Locate the cell with the specified text and output its [x, y] center coordinate. 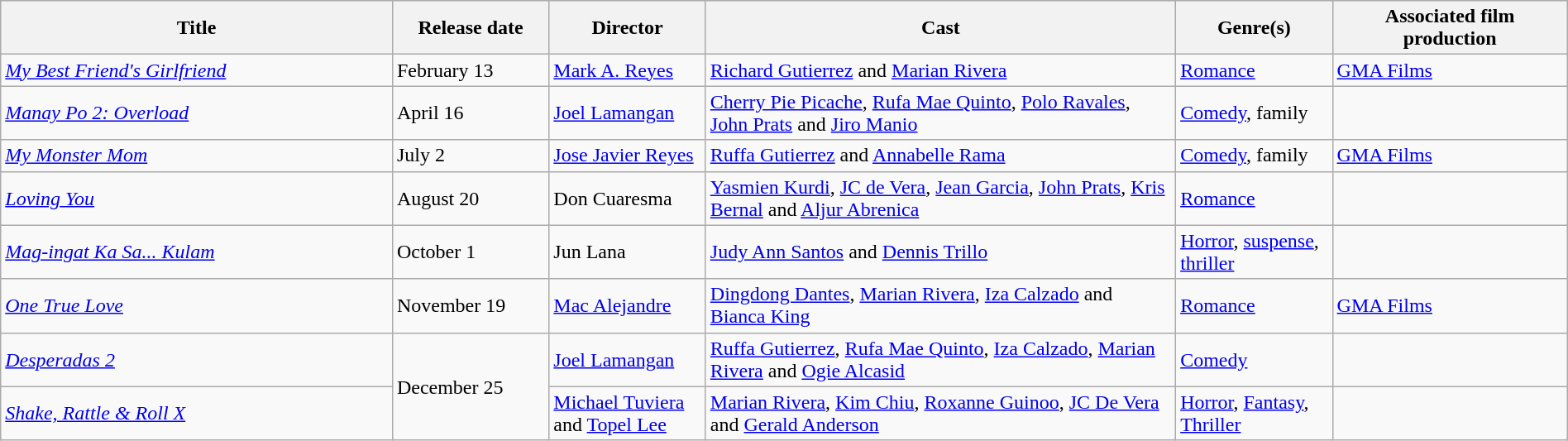
Horror, Fantasy, Thriller [1254, 414]
Genre(s) [1254, 28]
February 13 [470, 70]
Desperadas 2 [197, 359]
Marian Rivera, Kim Chiu, Roxanne Guinoo, JC De Vera and Gerald Anderson [940, 414]
Loving You [197, 199]
Comedy [1254, 359]
Shake, Rattle & Roll X [197, 414]
Manay Po 2: Overload [197, 113]
My Monster Mom [197, 156]
Associated film production [1450, 28]
April 16 [470, 113]
Dingdong Dantes, Marian Rivera, Iza Calzado and Bianca King [940, 306]
Judy Ann Santos and Dennis Trillo [940, 252]
Ruffa Gutierrez, Rufa Mae Quinto, Iza Calzado, Marian Rivera and Ogie Alcasid [940, 359]
Title [197, 28]
Yasmien Kurdi, JC de Vera, Jean Garcia, John Prats, Kris Bernal and Aljur Abrenica [940, 199]
Release date [470, 28]
August 20 [470, 199]
My Best Friend's Girlfriend [197, 70]
December 25 [470, 386]
Jun Lana [627, 252]
Cast [940, 28]
Mark A. Reyes [627, 70]
Michael Tuviera and Topel Lee [627, 414]
Cherry Pie Picache, Rufa Mae Quinto, Polo Ravales, John Prats and Jiro Manio [940, 113]
October 1 [470, 252]
Don Cuaresma [627, 199]
One True Love [197, 306]
Ruffa Gutierrez and Annabelle Rama [940, 156]
July 2 [470, 156]
Mac Alejandre [627, 306]
Mag-ingat Ka Sa... Kulam [197, 252]
Jose Javier Reyes [627, 156]
November 19 [470, 306]
Director [627, 28]
Richard Gutierrez and Marian Rivera [940, 70]
Horror, suspense, thriller [1254, 252]
